Return the [x, y] coordinate for the center point of the cell that contains the specified text.  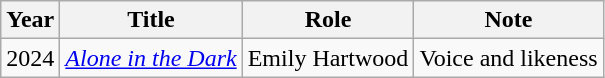
Alone in the Dark [151, 58]
Role [328, 20]
Note [508, 20]
Voice and likeness [508, 58]
Emily Hartwood [328, 58]
Year [30, 20]
Title [151, 20]
2024 [30, 58]
